Identify which cell holds the provided text, then report its (x, y) central coordinate. 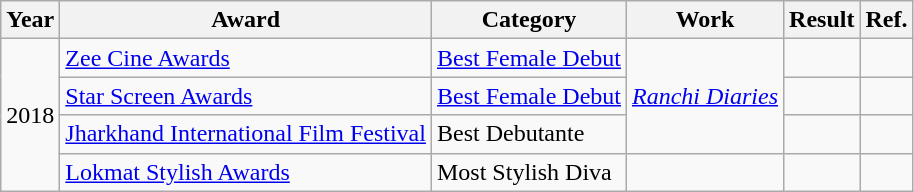
Category (528, 20)
Lokmat Stylish Awards (246, 172)
Star Screen Awards (246, 96)
Result (822, 20)
Zee Cine Awards (246, 58)
Best Debutante (528, 134)
Ranchi Diaries (706, 96)
Work (706, 20)
Year (30, 20)
Jharkhand International Film Festival (246, 134)
Award (246, 20)
2018 (30, 115)
Ref. (886, 20)
Most Stylish Diva (528, 172)
